Return the (x, y) coordinate for the center point of the cell that contains the specified text.  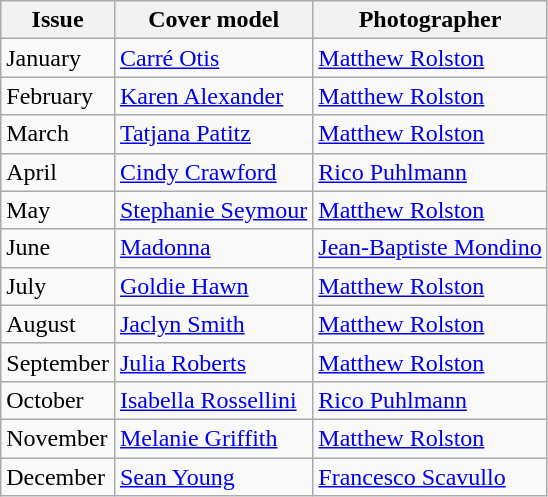
Cindy Crawford (213, 172)
Issue (58, 20)
December (58, 477)
Julia Roberts (213, 362)
Jean-Baptiste Mondino (430, 248)
March (58, 134)
February (58, 96)
Melanie Griffith (213, 438)
Cover model (213, 20)
January (58, 58)
September (58, 362)
Tatjana Patitz (213, 134)
Goldie Hawn (213, 286)
Karen Alexander (213, 96)
Sean Young (213, 477)
July (58, 286)
Isabella Rossellini (213, 400)
Francesco Scavullo (430, 477)
November (58, 438)
August (58, 324)
May (58, 210)
April (58, 172)
June (58, 248)
Jaclyn Smith (213, 324)
Stephanie Seymour (213, 210)
Photographer (430, 20)
Madonna (213, 248)
October (58, 400)
Carré Otis (213, 58)
